Output the [x, y] coordinate of the center of the cell containing the given text.  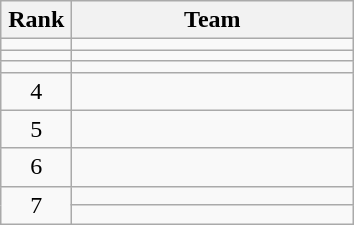
4 [36, 91]
Rank [36, 20]
Team [212, 20]
5 [36, 129]
7 [36, 205]
6 [36, 167]
